Find where the given text appears and provide that cell's center as (X, Y) coordinate. 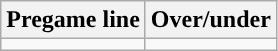
Pregame line (74, 20)
Over/under (210, 20)
